Determine the [x, y] coordinate at the center of the cell enclosing the given text.  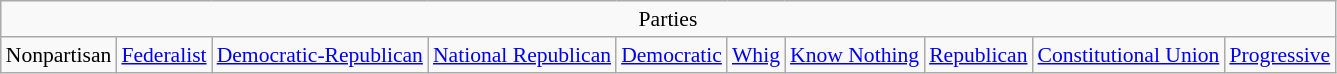
Federalist [164, 55]
Nonpartisan [59, 55]
Democratic-Republican [320, 55]
Republican [978, 55]
Know Nothing [854, 55]
Progressive [1280, 55]
Parties [668, 19]
Democratic [672, 55]
Whig [756, 55]
National Republican [522, 55]
Constitutional Union [1129, 55]
